From the cell containing the given text, extract its center point as (X, Y) coordinate. 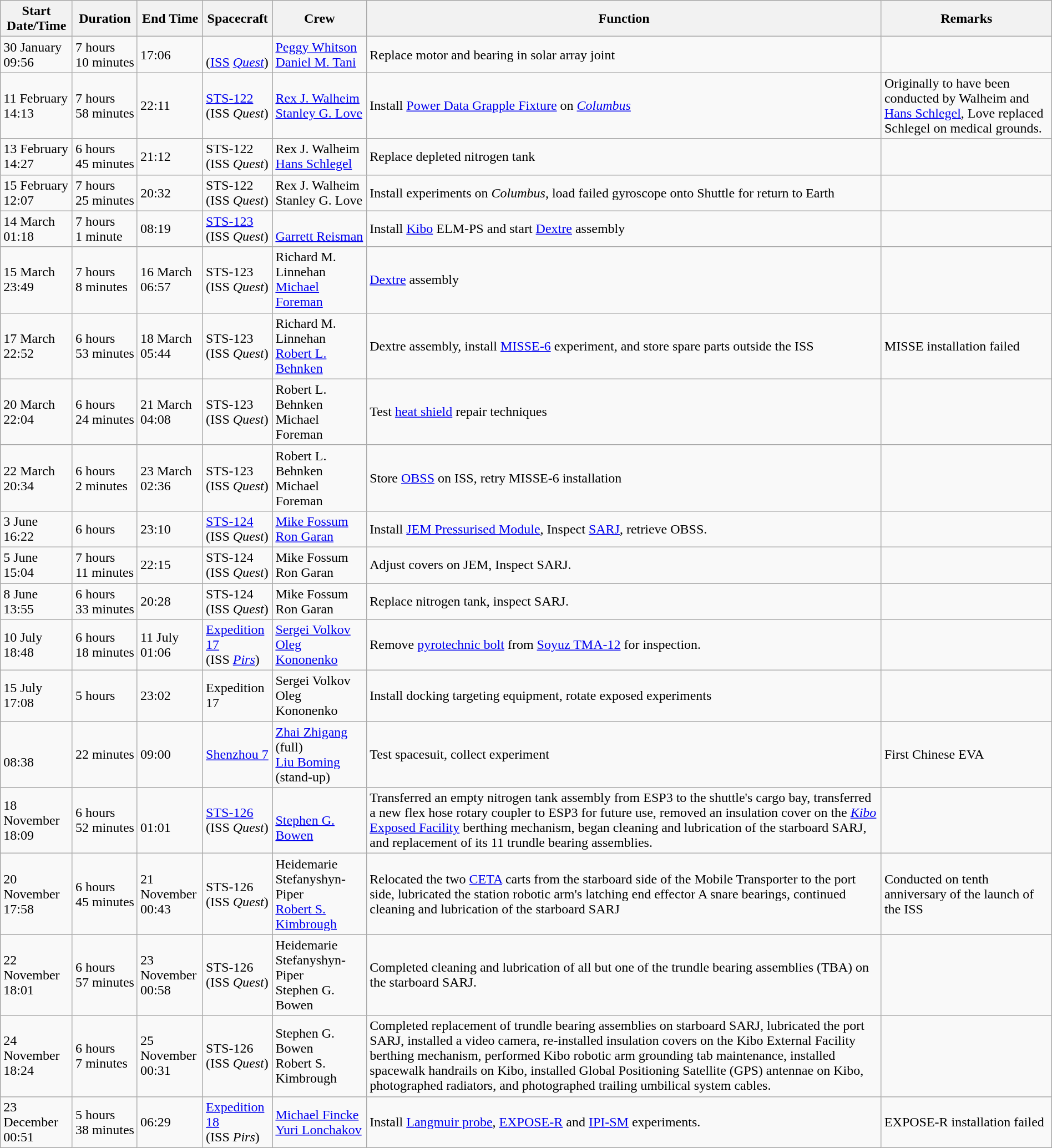
11 February14:13 (37, 105)
Store OBSS on ISS, retry MISSE-6 installation (624, 478)
15 March23:49 (37, 280)
Originally to have been conducted by Walheim and Hans Schlegel, Love replaced Schlegel on medical grounds. (967, 105)
22 November18:01 (37, 975)
25 November00:31 (170, 1056)
23 December00:51 (37, 1122)
23:02 (170, 696)
Install JEM Pressurised Module, Inspect SARJ, retrieve OBSS. (624, 529)
End Time (170, 19)
Remarks (967, 19)
20 March22:04 (37, 412)
Function (624, 19)
21 November00:43 (170, 894)
17 March22:52 (37, 346)
EXPOSE-R installation failed (967, 1122)
6 hours18 minutes (104, 645)
Install Kibo ELM-PS and start Dextre assembly (624, 228)
Crew (320, 19)
06:29 (170, 1122)
Expedition 18(ISS Pirs) (237, 1122)
Richard M. LinnehanRobert L. Behnken (320, 346)
Replace motor and bearing in solar array joint (624, 54)
5 hours (104, 696)
Install Power Data Grapple Fixture on Columbus (624, 105)
Install experiments on Columbus, load failed gyroscope onto Shuttle for return to Earth (624, 193)
MISSE installation failed (967, 346)
20 November17:58 (37, 894)
6 hours2 minutes (104, 478)
Replace nitrogen tank, inspect SARJ. (624, 601)
(ISS Quest) (237, 54)
Shenzhou 7 (237, 754)
Dextre assembly (624, 280)
Expedition 17(ISS Pirs) (237, 645)
Richard M. LinnehanMichael Foreman (320, 280)
Michael FinckeYuri Lonchakov (320, 1122)
5 June15:04 (37, 565)
22 March20:34 (37, 478)
20:28 (170, 601)
21:12 (170, 156)
5 hours38 minutes (104, 1122)
22:15 (170, 565)
6 hours52 minutes (104, 821)
7 hours8 minutes (104, 280)
13 February14:27 (37, 156)
7 hours1 minute (104, 228)
7 hours10 minutes (104, 54)
09:00 (170, 754)
Spacecraft (237, 19)
6 hours24 minutes (104, 412)
6 hours57 minutes (104, 975)
Test heat shield repair techniques (624, 412)
Heidemarie Stefanyshyn-PiperRobert S. Kimbrough (320, 894)
23 March02:36 (170, 478)
15 July17:08 (37, 696)
Start Date/Time (37, 19)
22:11 (170, 105)
Install Langmuir probe, EXPOSE-R and IPI-SM experiments. (624, 1122)
21 March04:08 (170, 412)
23:10 (170, 529)
01:01 (170, 821)
Replace depleted nitrogen tank (624, 156)
First Chinese EVA (967, 754)
11 July01:06 (170, 645)
Stephen G. Bowen (320, 821)
7 hours11 minutes (104, 565)
30 January09:56 (37, 54)
6 hours33 minutes (104, 601)
6 hours7 minutes (104, 1056)
8 June13:55 (37, 601)
Completed cleaning and lubrication of all but one of the trundle bearing assemblies (TBA) on the starboard SARJ. (624, 975)
08:38 (37, 754)
14 March01:18 (37, 228)
Install docking targeting equipment, rotate exposed experiments (624, 696)
6 hours (104, 529)
Heidemarie Stefanyshyn-PiperStephen G. Bowen (320, 975)
Stephen G. BowenRobert S. Kimbrough (320, 1056)
Conducted on tenth anniversary of the launch of the ISS (967, 894)
08:19 (170, 228)
23 November00:58 (170, 975)
Adjust covers on JEM, Inspect SARJ. (624, 565)
3 June16:22 (37, 529)
22 minutes (104, 754)
Peggy WhitsonDaniel M. Tani (320, 54)
18 November18:09 (37, 821)
10 July18:48 (37, 645)
Remove pyrotechnic bolt from Soyuz TMA-12 for inspection. (624, 645)
Expedition 17 (237, 696)
15 February12:07 (37, 193)
7 hours58 minutes (104, 105)
Garrett Reisman (320, 228)
24 November18:24 (37, 1056)
7 hours25 minutes (104, 193)
17:06 (170, 54)
Rex J. WalheimHans Schlegel (320, 156)
20:32 (170, 193)
Zhai Zhigang (full)Liu Boming (stand-up) (320, 754)
Dextre assembly, install MISSE-6 experiment, and store spare parts outside the ISS (624, 346)
6 hours53 minutes (104, 346)
Duration (104, 19)
16 March06:57 (170, 280)
18 March05:44 (170, 346)
Test spacesuit, collect experiment (624, 754)
